Find where the given text appears and provide that cell's center as [x, y] coordinate. 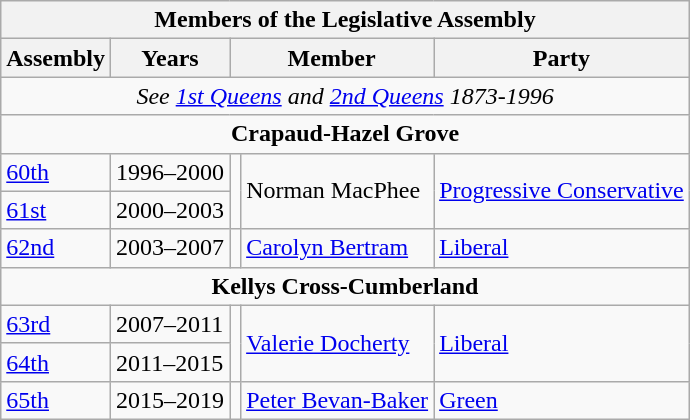
Peter Bevan-Baker [338, 400]
61st [56, 210]
2007–2011 [170, 324]
65th [56, 400]
63rd [56, 324]
62nd [56, 248]
Party [562, 58]
60th [56, 172]
Crapaud-Hazel Grove [346, 134]
Valerie Docherty [338, 343]
2000–2003 [170, 210]
2011–2015 [170, 362]
Green [562, 400]
Norman MacPhee [338, 191]
2015–2019 [170, 400]
Years [170, 58]
Member [332, 58]
1996–2000 [170, 172]
Carolyn Bertram [338, 248]
Members of the Legislative Assembly [346, 20]
See 1st Queens and 2nd Queens 1873-1996 [346, 96]
64th [56, 362]
Assembly [56, 58]
2003–2007 [170, 248]
Kellys Cross-Cumberland [346, 286]
Progressive Conservative [562, 191]
